Pinpoint the cell where the given text exists, returning its (X, Y) midpoint coordinate. 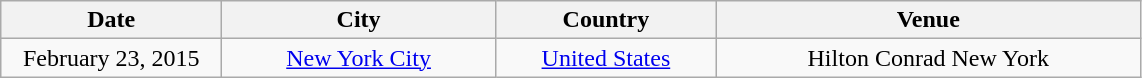
New York City (359, 58)
Venue (928, 20)
United States (606, 58)
February 23, 2015 (112, 58)
Hilton Conrad New York (928, 58)
Country (606, 20)
Date (112, 20)
City (359, 20)
